Determine the (x, y) coordinate at the center of the cell enclosing the given text.  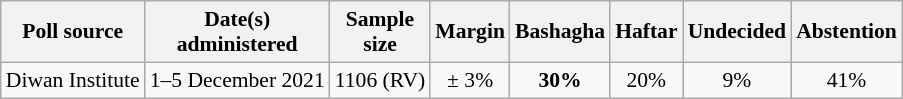
Bashagha (560, 32)
Diwan Institute (73, 80)
Date(s)administered (238, 32)
Undecided (737, 32)
Samplesize (380, 32)
Haftar (646, 32)
9% (737, 80)
1–5 December 2021 (238, 80)
41% (846, 80)
1106 (RV) (380, 80)
Poll source (73, 32)
Abstention (846, 32)
30% (560, 80)
± 3% (470, 80)
20% (646, 80)
Margin (470, 32)
